From the cell containing the given text, extract its center point as (x, y) coordinate. 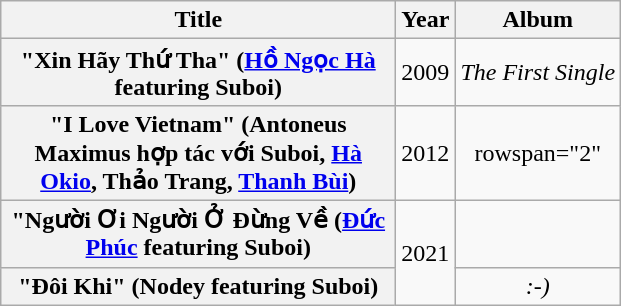
"I Love Vietnam" (Antoneus Maximus hợp tác với Suboi, Hà Okio, Thảo Trang, Thanh Bùi) (198, 152)
"Người Ơi Người Ở Đừng Về (Đức Phúc featuring Suboi) (198, 234)
"Xin Hãy Thứ Tha" (Hồ Ngọc Hà featuring Suboi) (198, 72)
2021 (426, 252)
Album (538, 20)
Title (198, 20)
:-) (538, 286)
2009 (426, 72)
Year (426, 20)
"Đôi Khi" (Nodey featuring Suboi) (198, 286)
rowspan="2" (538, 152)
The First Single (538, 72)
2012 (426, 152)
